Search for the cell housing the specified text and yield its (X, Y) center coordinate. 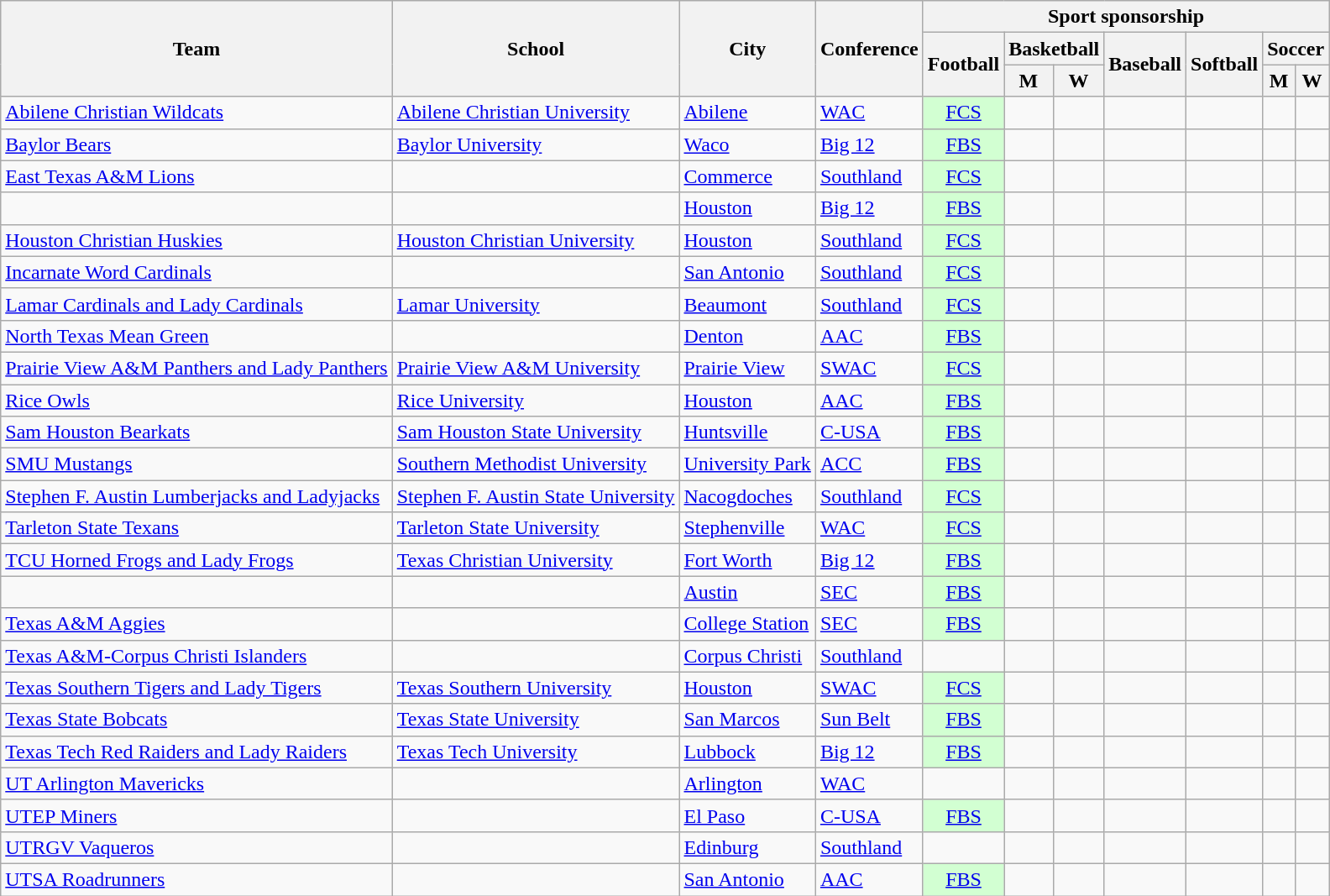
Arlington (747, 783)
Texas Tech University (536, 752)
San Marcos (747, 720)
Baseball (1145, 65)
Austin (747, 592)
Corpus Christi (747, 656)
UTEP Miners (196, 815)
Southern Methodist University (536, 464)
Sun Belt (869, 720)
Stephen F. Austin State University (536, 496)
Denton (747, 336)
Football (963, 65)
Basketball (1055, 49)
Texas State Bobcats (196, 720)
SMU Mustangs (196, 464)
Texas Southern University (536, 688)
Texas Christian University (536, 560)
North Texas Mean Green (196, 336)
Lamar University (536, 304)
Soccer (1296, 49)
Texas Tech Red Raiders and Lady Raiders (196, 752)
Baylor Bears (196, 144)
Prairie View (747, 368)
Conference (869, 49)
School (536, 49)
Huntsville (747, 432)
Commerce (747, 176)
Texas A&M Aggies (196, 624)
Texas Southern Tigers and Lady Tigers (196, 688)
Tarleton State University (536, 528)
Rice University (536, 401)
Waco (747, 144)
UTSA Roadrunners (196, 879)
Team (196, 49)
East Texas A&M Lions (196, 176)
Beaumont (747, 304)
Rice Owls (196, 401)
Tarleton State Texans (196, 528)
Houston Christian University (536, 240)
Abilene Christian Wildcats (196, 113)
Texas A&M-Corpus Christi Islanders (196, 656)
Sport sponsorship (1125, 17)
Stephenville (747, 528)
Abilene Christian University (536, 113)
Houston Christian Huskies (196, 240)
Sam Houston State University (536, 432)
Abilene (747, 113)
Prairie View A&M Panthers and Lady Panthers (196, 368)
Baylor University (536, 144)
Lubbock (747, 752)
Edinburg (747, 847)
Fort Worth (747, 560)
ACC (869, 464)
Sam Houston Bearkats (196, 432)
University Park (747, 464)
Softball (1224, 65)
Incarnate Word Cardinals (196, 272)
TCU Horned Frogs and Lady Frogs (196, 560)
Prairie View A&M University (536, 368)
City (747, 49)
Lamar Cardinals and Lady Cardinals (196, 304)
College Station (747, 624)
Texas State University (536, 720)
Nacogdoches (747, 496)
El Paso (747, 815)
UT Arlington Mavericks (196, 783)
UTRGV Vaqueros (196, 847)
Stephen F. Austin Lumberjacks and Ladyjacks (196, 496)
